Determine the (x, y) coordinate at the center of the cell enclosing the given text.  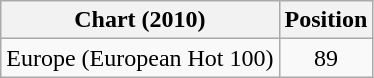
89 (326, 58)
Chart (2010) (140, 20)
Position (326, 20)
Europe (European Hot 100) (140, 58)
